Find where the given text appears and provide that cell's center as (x, y) coordinate. 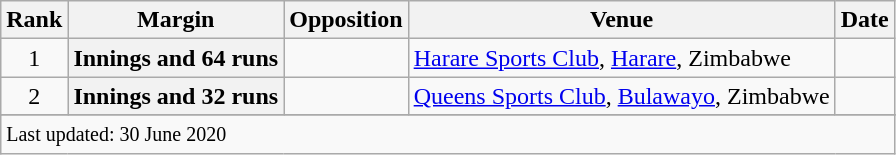
Date (864, 20)
Innings and 64 runs (176, 58)
1 (34, 58)
Last updated: 30 June 2020 (448, 134)
Harare Sports Club, Harare, Zimbabwe (622, 58)
Venue (622, 20)
Rank (34, 20)
Margin (176, 20)
Opposition (346, 20)
Queens Sports Club, Bulawayo, Zimbabwe (622, 96)
Innings and 32 runs (176, 96)
2 (34, 96)
